Output the [X, Y] coordinate of the center of the cell containing the given text.  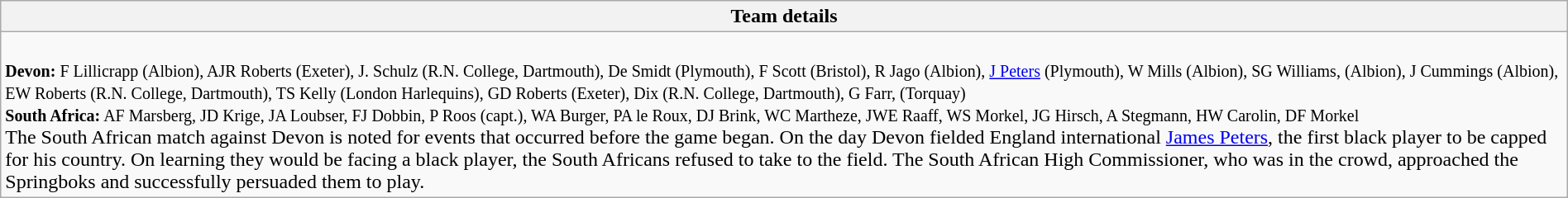
Team details [784, 16]
